From the cell containing the given text, extract its center point as (x, y) coordinate. 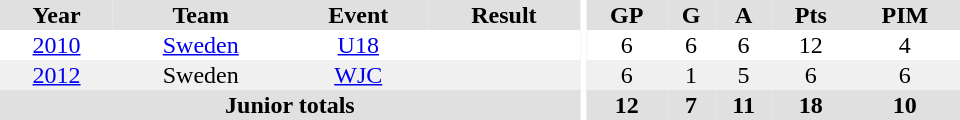
4 (905, 45)
7 (691, 105)
Junior totals (290, 105)
Team (200, 15)
2010 (56, 45)
WJC (358, 75)
GP (626, 15)
5 (744, 75)
Result (504, 15)
Pts (811, 15)
1 (691, 75)
A (744, 15)
U18 (358, 45)
G (691, 15)
10 (905, 105)
Event (358, 15)
11 (744, 105)
Year (56, 15)
PIM (905, 15)
18 (811, 105)
2012 (56, 75)
